Detect which cell encompasses the target text, then output its [x, y] center coordinate. 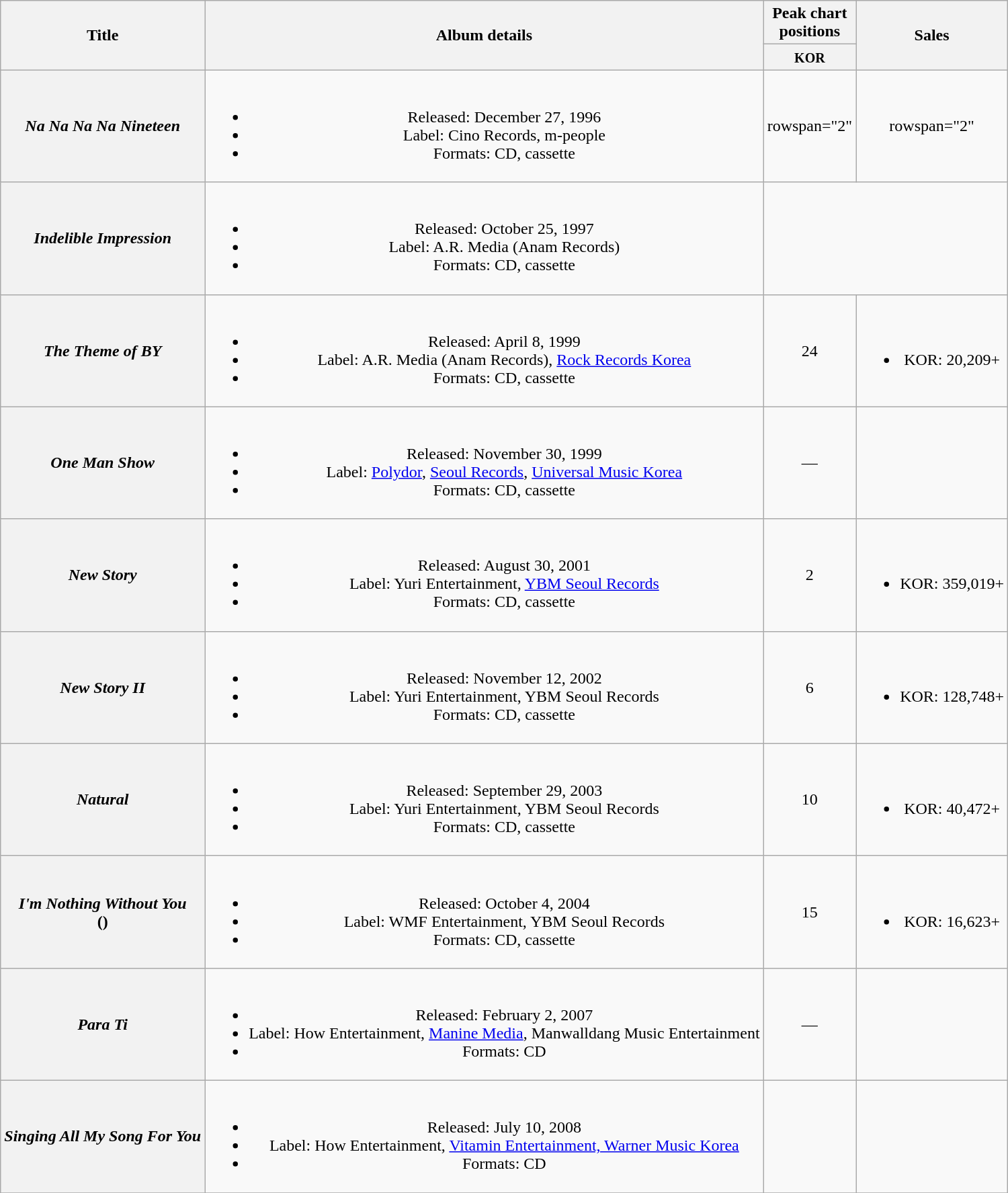
24 [810, 351]
6 [810, 687]
One Man Show [103, 462]
New Story [103, 575]
2 [810, 575]
Released: August 30, 2001Label: Yuri Entertainment, YBM Seoul RecordsFormats: CD, cassette [485, 575]
Released: December 27, 1996Label: Cino Records, m-peopleFormats: CD, cassette [485, 126]
KOR [810, 57]
Peak chart positions [810, 23]
Released: November 12, 2002Label: Yuri Entertainment, YBM Seoul RecordsFormats: CD, cassette [485, 687]
I'm Nothing Without You() [103, 911]
Released: September 29, 2003Label: Yuri Entertainment, YBM Seoul RecordsFormats: CD, cassette [485, 800]
Title [103, 35]
Indelible Impression [103, 238]
KOR: 40,472+ [932, 800]
Na Na Na Na Nineteen [103, 126]
15 [810, 911]
KOR: 16,623+ [932, 911]
New Story II [103, 687]
Released: October 4, 2004Label: WMF Entertainment, YBM Seoul RecordsFormats: CD, cassette [485, 911]
Para Ti [103, 1024]
Released: April 8, 1999Label: A.R. Media (Anam Records), Rock Records KoreaFormats: CD, cassette [485, 351]
Released: November 30, 1999Label: Polydor, Seoul Records, Universal Music KoreaFormats: CD, cassette [485, 462]
Natural [103, 800]
10 [810, 800]
Album details [485, 35]
The Theme of BY [103, 351]
Released: October 25, 1997Label: A.R. Media (Anam Records)Formats: CD, cassette [485, 238]
Singing All My Song For You [103, 1136]
KOR: 359,019+ [932, 575]
Released: February 2, 2007Label: How Entertainment, Manine Media, Manwalldang Music EntertainmentFormats: CD [485, 1024]
Sales [932, 35]
KOR: 20,209+ [932, 351]
KOR: 128,748+ [932, 687]
Released: July 10, 2008Label: How Entertainment, Vitamin Entertainment, Warner Music KoreaFormats: CD [485, 1136]
